Capture the cell that displays the provided text and extract its [X, Y] central coordinate. 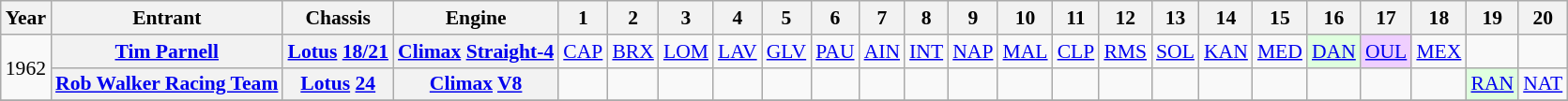
Entrant [167, 18]
AIN [882, 51]
17 [1386, 18]
INT [926, 51]
1962 [26, 67]
RAN [1492, 84]
OUL [1386, 51]
LAV [738, 51]
Climax Straight-4 [476, 51]
LOM [686, 51]
11 [1076, 18]
13 [1175, 18]
DAN [1334, 51]
CLP [1076, 51]
8 [926, 18]
7 [882, 18]
CAP [583, 51]
Lotus 18/21 [338, 51]
NAT [1543, 84]
RMS [1125, 51]
6 [835, 18]
4 [738, 18]
KAN [1225, 51]
16 [1334, 18]
2 [632, 18]
Lotus 24 [338, 84]
PAU [835, 51]
Rob Walker Racing Team [167, 84]
20 [1543, 18]
MEX [1439, 51]
3 [686, 18]
5 [786, 18]
1 [583, 18]
BRX [632, 51]
Engine [476, 18]
18 [1439, 18]
12 [1125, 18]
MED [1280, 51]
10 [1025, 18]
Year [26, 18]
GLV [786, 51]
9 [972, 18]
Chassis [338, 18]
SOL [1175, 51]
Climax V8 [476, 84]
MAL [1025, 51]
Tim Parnell [167, 51]
15 [1280, 18]
19 [1492, 18]
NAP [972, 51]
14 [1225, 18]
